Pinpoint the cell where the given text exists, returning its (x, y) midpoint coordinate. 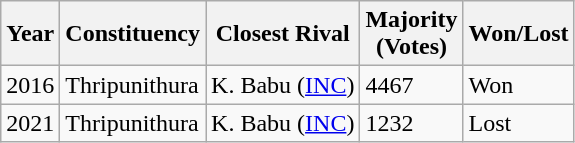
Majority(Votes) (412, 34)
Lost (518, 123)
Constituency (133, 34)
Won/Lost (518, 34)
1232 (412, 123)
Closest Rival (283, 34)
Year (30, 34)
2021 (30, 123)
2016 (30, 85)
4467 (412, 85)
Won (518, 85)
